Pinpoint the cell where the given text exists, returning its [X, Y] midpoint coordinate. 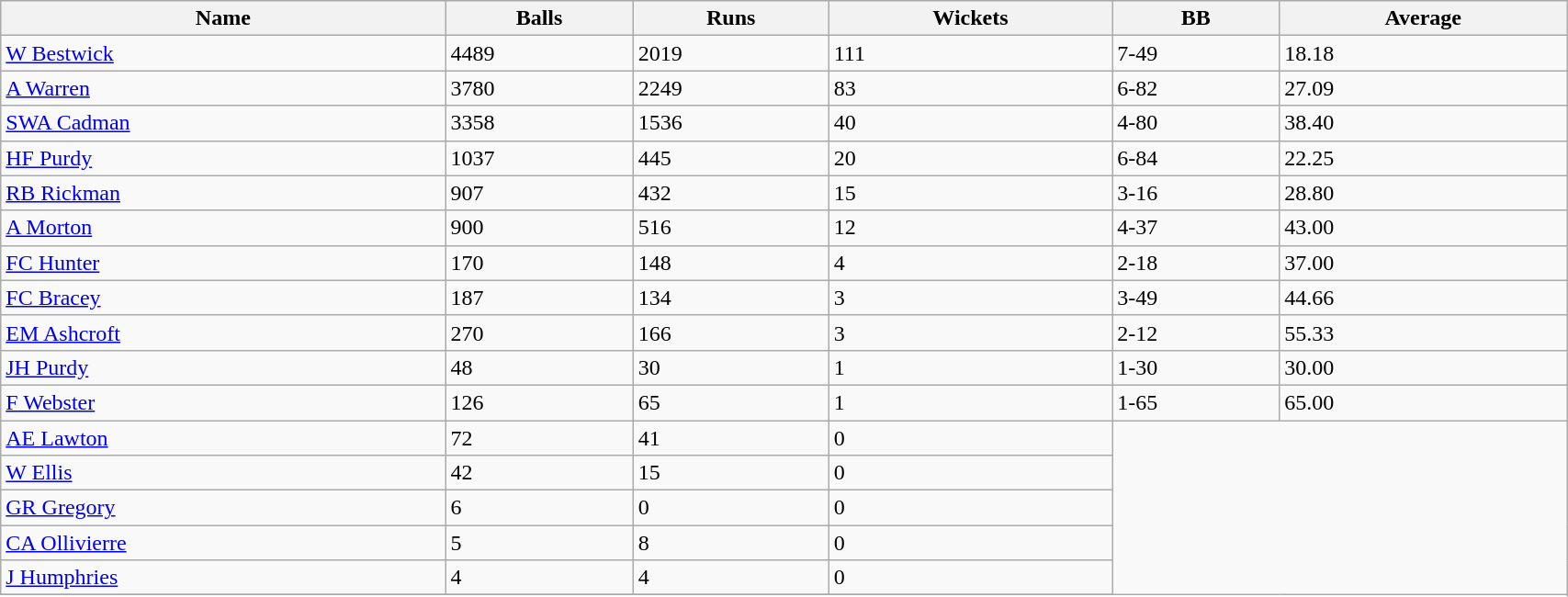
1-65 [1196, 402]
5 [539, 543]
126 [539, 402]
W Ellis [223, 473]
EM Ashcroft [223, 332]
55.33 [1424, 332]
900 [539, 228]
6-82 [1196, 88]
7-49 [1196, 53]
30.00 [1424, 367]
BB [1196, 18]
RB Rickman [223, 193]
8 [731, 543]
2-18 [1196, 263]
A Morton [223, 228]
6 [539, 508]
83 [970, 88]
3358 [539, 123]
Balls [539, 18]
6-84 [1196, 158]
2019 [731, 53]
3780 [539, 88]
AE Lawton [223, 438]
Wickets [970, 18]
3-16 [1196, 193]
111 [970, 53]
65 [731, 402]
65.00 [1424, 402]
HF Purdy [223, 158]
FC Hunter [223, 263]
42 [539, 473]
72 [539, 438]
4-80 [1196, 123]
40 [970, 123]
38.40 [1424, 123]
134 [731, 298]
Runs [731, 18]
445 [731, 158]
18.18 [1424, 53]
2249 [731, 88]
28.80 [1424, 193]
JH Purdy [223, 367]
432 [731, 193]
166 [731, 332]
516 [731, 228]
Name [223, 18]
J Humphries [223, 578]
37.00 [1424, 263]
41 [731, 438]
1536 [731, 123]
1037 [539, 158]
SWA Cadman [223, 123]
187 [539, 298]
W Bestwick [223, 53]
1-30 [1196, 367]
4489 [539, 53]
GR Gregory [223, 508]
F Webster [223, 402]
FC Bracey [223, 298]
Average [1424, 18]
270 [539, 332]
20 [970, 158]
4-37 [1196, 228]
43.00 [1424, 228]
170 [539, 263]
30 [731, 367]
3-49 [1196, 298]
2-12 [1196, 332]
CA Ollivierre [223, 543]
907 [539, 193]
148 [731, 263]
44.66 [1424, 298]
27.09 [1424, 88]
22.25 [1424, 158]
48 [539, 367]
12 [970, 228]
A Warren [223, 88]
